Provide the (x, y) coordinate of the cell's center where the given text is located.  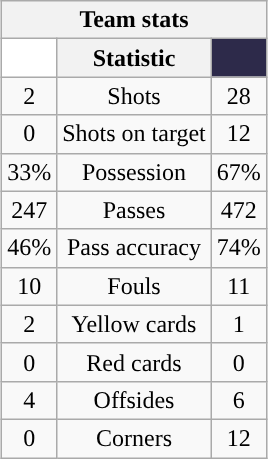
Shots (134, 96)
Fouls (134, 286)
Yellow cards (134, 324)
6 (238, 400)
1 (238, 324)
33% (30, 172)
Shots on target (134, 134)
Passes (134, 210)
Offsides (134, 400)
11 (238, 286)
Team stats (134, 20)
4 (30, 400)
247 (30, 210)
Pass accuracy (134, 248)
74% (238, 248)
46% (30, 248)
Statistic (134, 58)
Possession (134, 172)
28 (238, 96)
472 (238, 210)
67% (238, 172)
Corners (134, 438)
10 (30, 286)
Red cards (134, 362)
